Determine the (X, Y) coordinate at the center of the cell enclosing the given text.  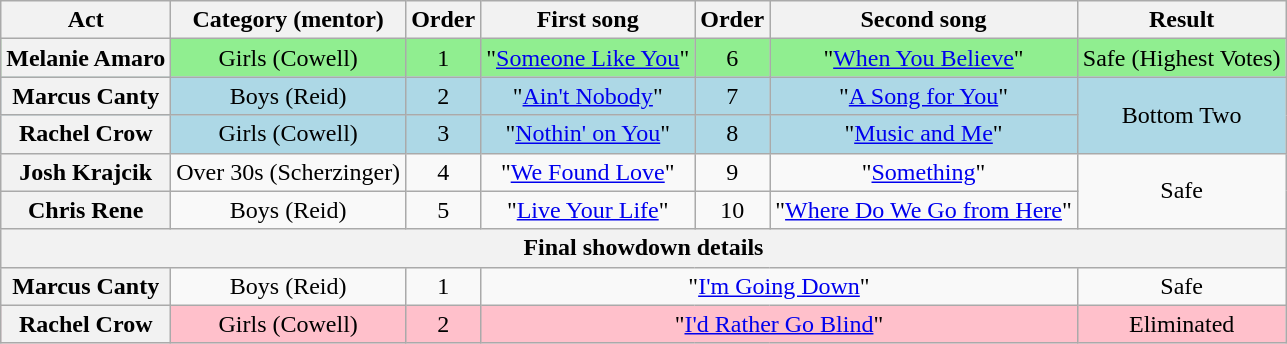
Bottom Two (1182, 115)
"We Found Love" (588, 172)
Over 30s (Scherzinger) (288, 172)
9 (732, 172)
"I'd Rather Go Blind" (780, 324)
Result (1182, 20)
3 (444, 134)
6 (732, 58)
Final showdown details (644, 248)
"When You Believe" (924, 58)
Chris Rene (86, 210)
"Nothin' on You" (588, 134)
"Live Your Life" (588, 210)
Safe (Highest Votes) (1182, 58)
"Something" (924, 172)
7 (732, 96)
4 (444, 172)
5 (444, 210)
8 (732, 134)
Josh Krajcik (86, 172)
"Someone Like You" (588, 58)
"Music and Me" (924, 134)
"I'm Going Down" (780, 286)
"Ain't Nobody" (588, 96)
Category (mentor) (288, 20)
Act (86, 20)
Melanie Amaro (86, 58)
Second song (924, 20)
"Where Do We Go from Here" (924, 210)
10 (732, 210)
Eliminated (1182, 324)
First song (588, 20)
"A Song for You" (924, 96)
